Output the [x, y] coordinate of the center of the cell containing the given text.  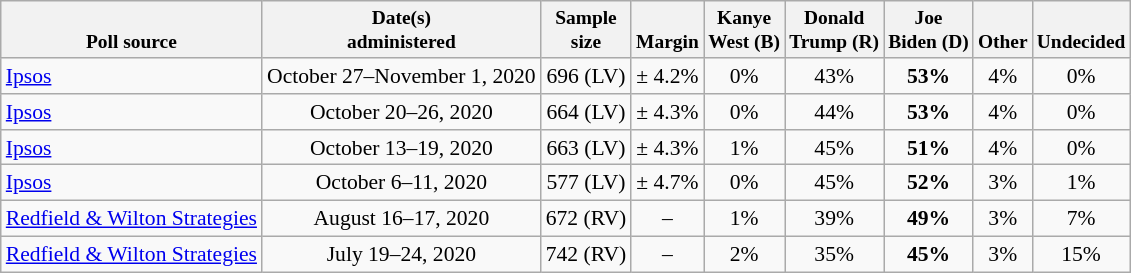
663 (LV) [586, 148]
KanyeWest (B) [744, 30]
15% [1081, 254]
Undecided [1081, 30]
July 19–24, 2020 [402, 254]
October 6–11, 2020 [402, 183]
7% [1081, 219]
October 20–26, 2020 [402, 112]
44% [834, 112]
664 (LV) [586, 112]
35% [834, 254]
2% [744, 254]
October 27–November 1, 2020 [402, 76]
Poll source [132, 30]
Date(s)administered [402, 30]
577 (LV) [586, 183]
51% [929, 148]
39% [834, 219]
49% [929, 219]
± 4.7% [667, 183]
JoeBiden (D) [929, 30]
August 16–17, 2020 [402, 219]
Margin [667, 30]
October 13–19, 2020 [402, 148]
± 4.2% [667, 76]
43% [834, 76]
DonaldTrump (R) [834, 30]
672 (RV) [586, 219]
52% [929, 183]
696 (LV) [586, 76]
742 (RV) [586, 254]
Samplesize [586, 30]
Other [1002, 30]
